From the cell containing the given text, extract its center point as [X, Y] coordinate. 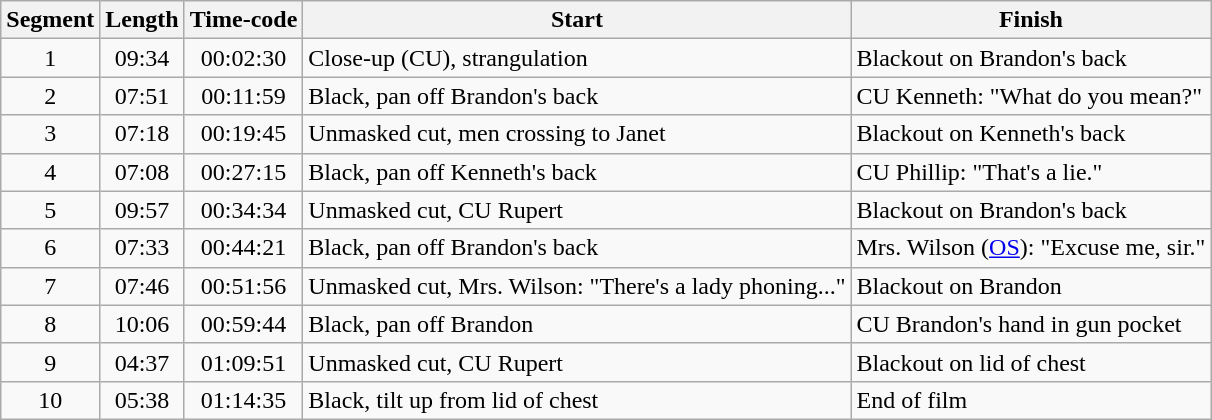
00:27:15 [244, 172]
00:44:21 [244, 248]
Segment [50, 20]
CU Kenneth: "What do you mean?" [1031, 96]
Length [142, 20]
Blackout on Kenneth's back [1031, 134]
Time-code [244, 20]
Start [577, 20]
00:34:34 [244, 210]
09:57 [142, 210]
CU Phillip: "That's a lie." [1031, 172]
Black, tilt up from lid of chest [577, 400]
07:33 [142, 248]
00:59:44 [244, 324]
07:08 [142, 172]
Mrs. Wilson (OS): "Excuse me, sir." [1031, 248]
09:34 [142, 58]
00:19:45 [244, 134]
10:06 [142, 324]
1 [50, 58]
05:38 [142, 400]
CU Brandon's hand in gun pocket [1031, 324]
6 [50, 248]
10 [50, 400]
8 [50, 324]
04:37 [142, 362]
07:46 [142, 286]
Blackout on Brandon [1031, 286]
9 [50, 362]
Unmasked cut, men crossing to Janet [577, 134]
01:14:35 [244, 400]
00:11:59 [244, 96]
Unmasked cut, Mrs. Wilson: "There's a lady phoning..." [577, 286]
2 [50, 96]
5 [50, 210]
4 [50, 172]
End of film [1031, 400]
07:51 [142, 96]
Black, pan off Brandon [577, 324]
Blackout on lid of chest [1031, 362]
7 [50, 286]
07:18 [142, 134]
01:09:51 [244, 362]
Close-up (CU), strangulation [577, 58]
00:02:30 [244, 58]
Black, pan off Kenneth's back [577, 172]
3 [50, 134]
00:51:56 [244, 286]
Finish [1031, 20]
